Return the (x, y) coordinate for the center point of the cell that contains the specified text.  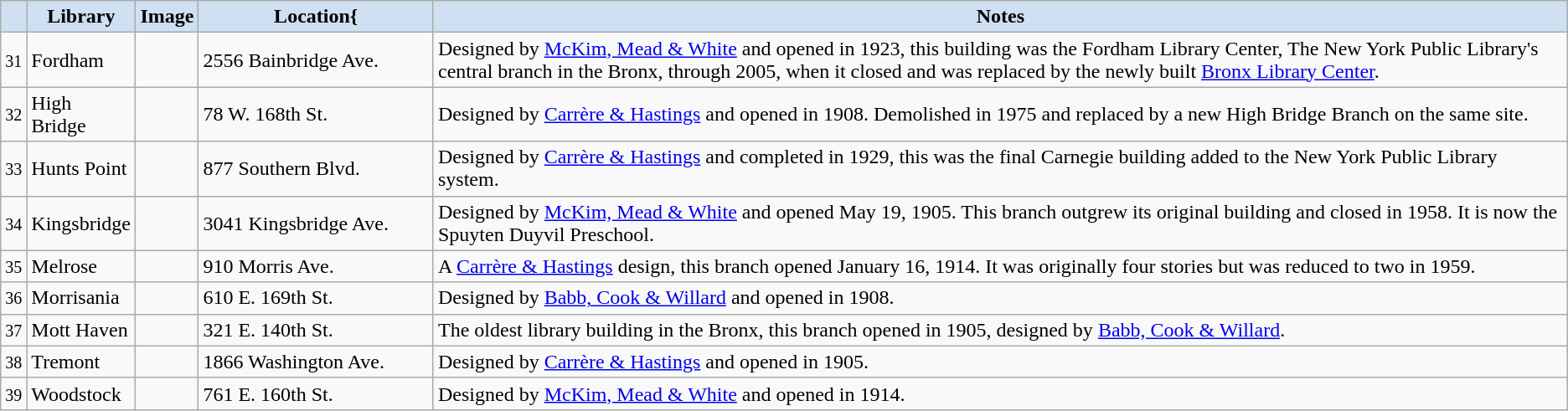
Designed by McKim, Mead & White and opened in 1914. (1000, 393)
761 E. 160th St. (317, 393)
910 Morris Ave. (317, 266)
Melrose (81, 266)
37 (13, 330)
Designed by Carrère & Hastings and completed in 1929, this was the final Carnegie building added to the New York Public Library system. (1000, 169)
33 (13, 169)
Image (168, 17)
Designed by Babb, Cook & Willard and opened in 1908. (1000, 298)
32 (13, 114)
Woodstock (81, 393)
High Bridge (81, 114)
3041 Kingsbridge Ave. (317, 223)
Kingsbridge (81, 223)
34 (13, 223)
Hunts Point (81, 169)
Designed by Carrère & Hastings and opened in 1905. (1000, 362)
Notes (1000, 17)
39 (13, 393)
Tremont (81, 362)
35 (13, 266)
31 (13, 60)
38 (13, 362)
Library (81, 17)
The oldest library building in the Bronx, this branch opened in 1905, designed by Babb, Cook & Willard. (1000, 330)
Location{ (317, 17)
877 Southern Blvd. (317, 169)
A Carrère & Hastings design, this branch opened January 16, 1914. It was originally four stories but was reduced to two in 1959. (1000, 266)
Fordham (81, 60)
Designed by Carrère & Hastings and opened in 1908. Demolished in 1975 and replaced by a new High Bridge Branch on the same site. (1000, 114)
Mott Haven (81, 330)
36 (13, 298)
78 W. 168th St. (317, 114)
Morrisania (81, 298)
2556 Bainbridge Ave. (317, 60)
610 E. 169th St. (317, 298)
1866 Washington Ave. (317, 362)
321 E. 140th St. (317, 330)
